Find where the given text appears and provide that cell's center as [x, y] coordinate. 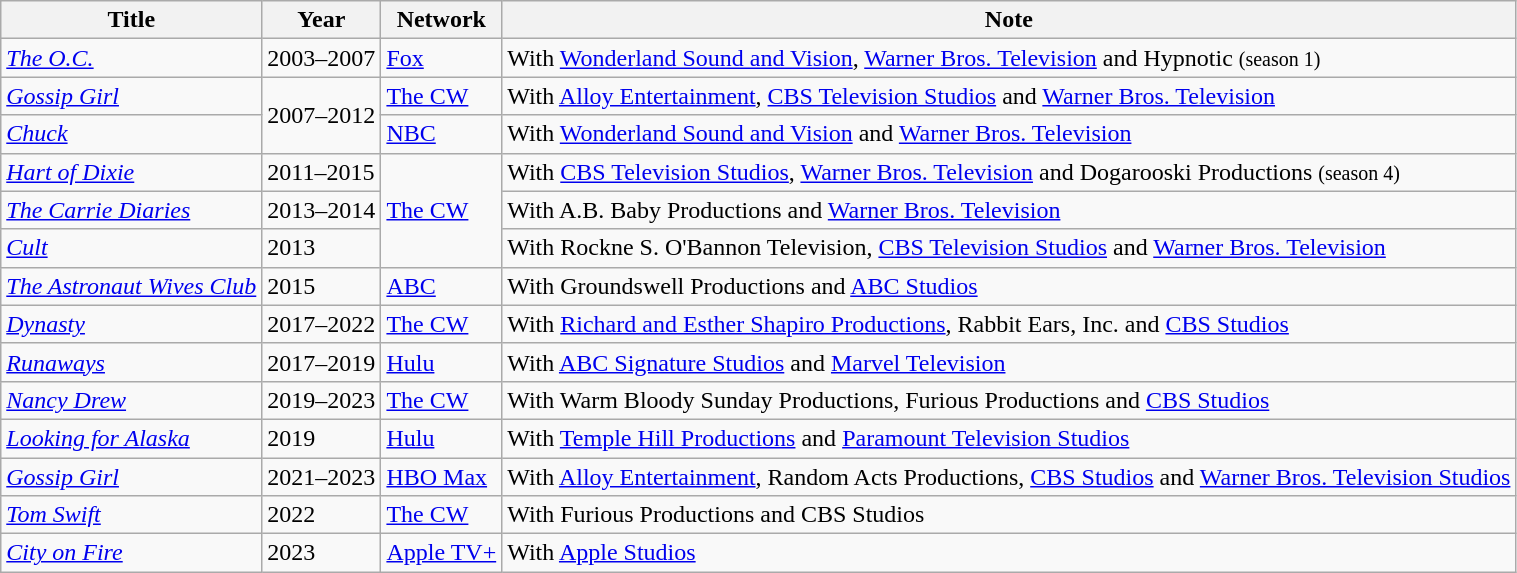
With Alloy Entertainment, Random Acts Productions, CBS Studios and Warner Bros. Television Studios [1009, 477]
ABC [442, 286]
Title [132, 20]
Runaways [132, 362]
With Richard and Esther Shapiro Productions, Rabbit Ears, Inc. and CBS Studios [1009, 324]
2017–2019 [322, 362]
With Warm Bloody Sunday Productions, Furious Productions and CBS Studios [1009, 400]
2023 [322, 553]
With Apple Studios [1009, 553]
2019 [322, 438]
Hart of Dixie [132, 172]
NBC [442, 134]
HBO Max [442, 477]
The Carrie Diaries [132, 210]
Apple TV+ [442, 553]
Nancy Drew [132, 400]
Dynasty [132, 324]
With CBS Television Studios, Warner Bros. Television and Dogarooski Productions (season 4) [1009, 172]
Chuck [132, 134]
2013 [322, 248]
Looking for Alaska [132, 438]
2015 [322, 286]
With Furious Productions and CBS Studios [1009, 515]
With Wonderland Sound and Vision, Warner Bros. Television and Hypnotic (season 1) [1009, 58]
Cult [132, 248]
City on Fire [132, 553]
2013–2014 [322, 210]
Network [442, 20]
With Rockne S. O'Bannon Television, CBS Television Studios and Warner Bros. Television [1009, 248]
2019–2023 [322, 400]
Note [1009, 20]
Year [322, 20]
With Groundswell Productions and ABC Studios [1009, 286]
2003–2007 [322, 58]
2022 [322, 515]
2017–2022 [322, 324]
With A.B. Baby Productions and Warner Bros. Television [1009, 210]
The O.C. [132, 58]
2011–2015 [322, 172]
Fox [442, 58]
With ABC Signature Studios and Marvel Television [1009, 362]
With Temple Hill Productions and Paramount Television Studios [1009, 438]
2021–2023 [322, 477]
2007–2012 [322, 115]
With Wonderland Sound and Vision and Warner Bros. Television [1009, 134]
Tom Swift [132, 515]
The Astronaut Wives Club [132, 286]
With Alloy Entertainment, CBS Television Studios and Warner Bros. Television [1009, 96]
